Extract the [X, Y] coordinate from the center of the cell holding the provided text.  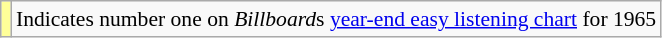
Indicates number one on Billboards year-end easy listening chart for 1965 [336, 19]
